Detect which cell encompasses the target text, then output its [x, y] center coordinate. 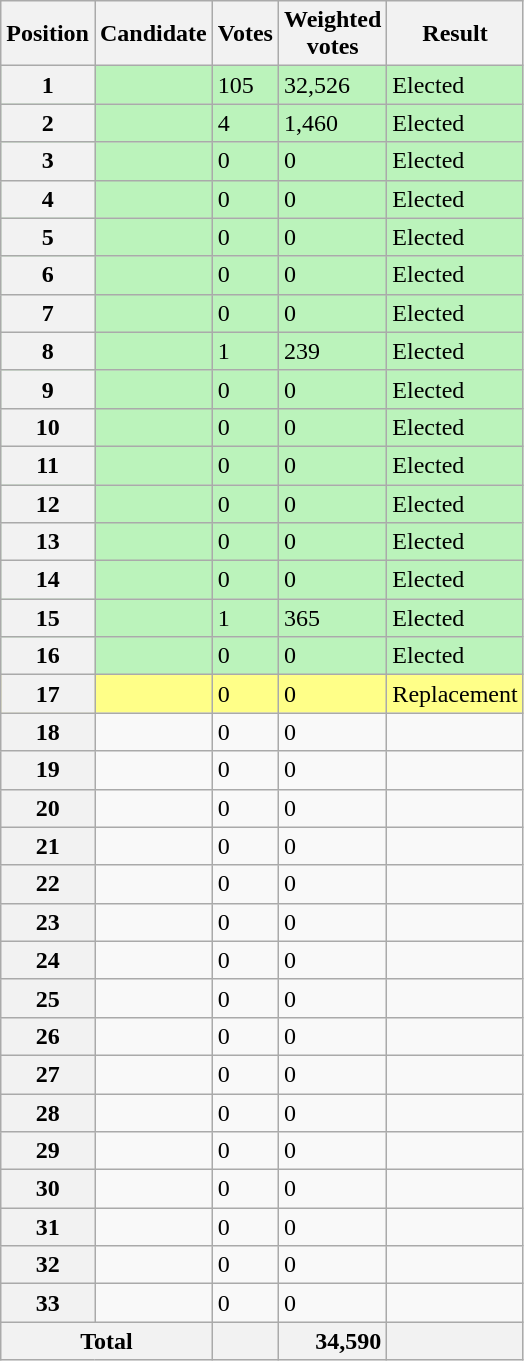
6 [48, 275]
239 [332, 351]
26 [48, 1036]
2 [48, 123]
29 [48, 1151]
9 [48, 389]
3 [48, 161]
19 [48, 770]
Position [48, 34]
24 [48, 960]
25 [48, 998]
15 [48, 618]
23 [48, 922]
30 [48, 1189]
22 [48, 884]
Weightedvotes [332, 34]
10 [48, 427]
28 [48, 1113]
32 [48, 1265]
32,526 [332, 85]
16 [48, 656]
5 [48, 237]
Votes [245, 34]
12 [48, 503]
20 [48, 808]
Result [455, 34]
14 [48, 580]
18 [48, 732]
27 [48, 1074]
8 [48, 351]
17 [48, 694]
7 [48, 313]
Candidate [153, 34]
Replacement [455, 694]
11 [48, 465]
33 [48, 1303]
105 [245, 85]
1,460 [332, 123]
31 [48, 1227]
Total [107, 1341]
21 [48, 846]
34,590 [332, 1341]
365 [332, 618]
13 [48, 542]
